Provide the [X, Y] coordinate of the cell's center where the given text is located.  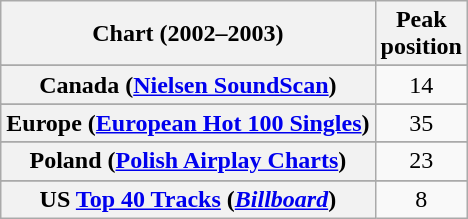
23 [421, 161]
35 [421, 123]
Europe (European Hot 100 Singles) [188, 123]
Canada (Nielsen SoundScan) [188, 85]
8 [421, 199]
Poland (Polish Airplay Charts) [188, 161]
Chart (2002–2003) [188, 34]
14 [421, 85]
Peakposition [421, 34]
US Top 40 Tracks (Billboard) [188, 199]
